Find where the given text appears and provide that cell's center as (x, y) coordinate. 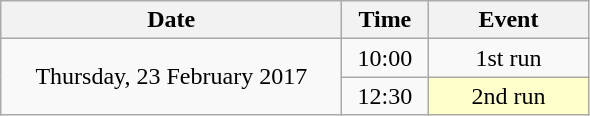
Date (172, 20)
Event (508, 20)
Time (385, 20)
12:30 (385, 96)
1st run (508, 58)
Thursday, 23 February 2017 (172, 77)
10:00 (385, 58)
2nd run (508, 96)
